Return the [x, y] coordinate for the center point of the cell that contains the specified text.  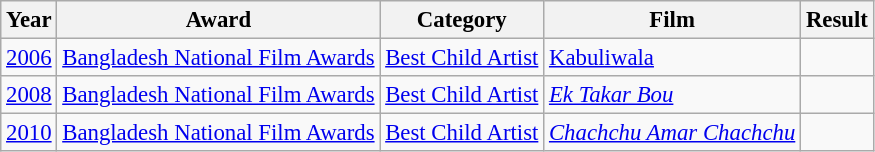
2010 [29, 133]
Year [29, 20]
Category [462, 20]
Ek Takar Bou [672, 95]
Award [218, 20]
2006 [29, 58]
Chachchu Amar Chachchu [672, 133]
Result [838, 20]
2008 [29, 95]
Kabuliwala [672, 58]
Film [672, 20]
